For the text-containing cell, return its midpoint in [x, y] coordinate format. 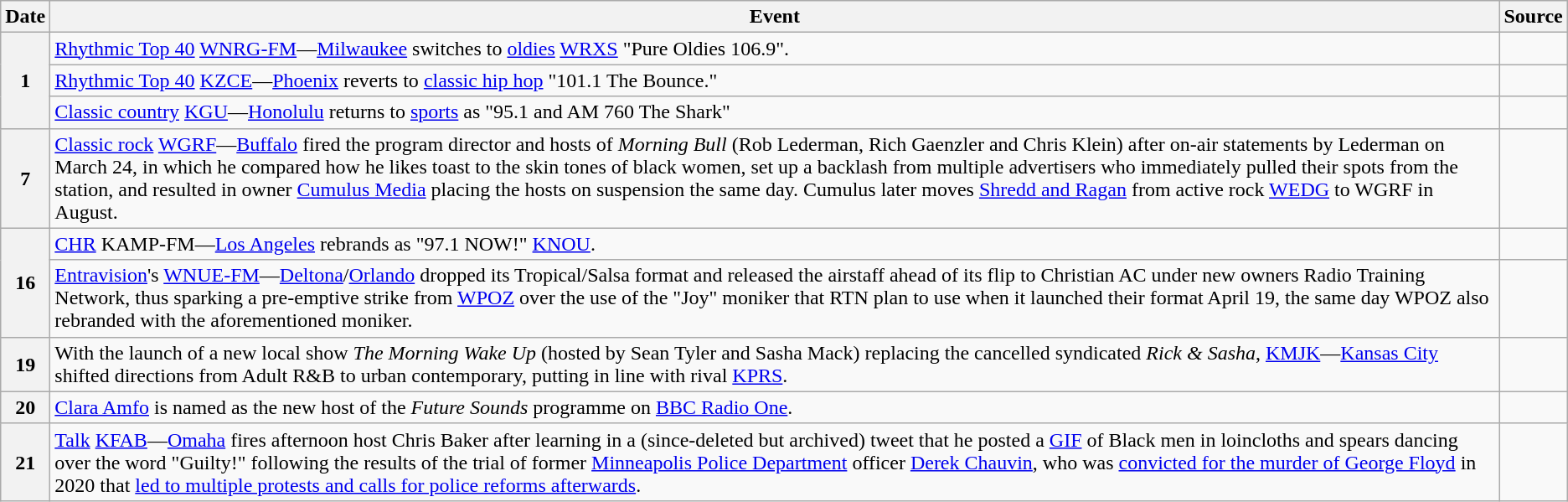
Event [775, 17]
16 [25, 282]
Date [25, 17]
Rhythmic Top 40 KZCE—Phoenix reverts to classic hip hop "101.1 The Bounce." [775, 80]
Clara Amfo is named as the new host of the Future Sounds programme on BBC Radio One. [775, 407]
20 [25, 407]
1 [25, 80]
21 [25, 462]
Classic country KGU—Honolulu returns to sports as "95.1 and AM 760 The Shark" [775, 112]
Source [1533, 17]
CHR KAMP-FM—Los Angeles rebrands as "97.1 NOW!" KNOU. [775, 244]
7 [25, 178]
Rhythmic Top 40 WNRG-FM—Milwaukee switches to oldies WRXS "Pure Oldies 106.9". [775, 49]
19 [25, 364]
